Pinpoint the cell where the given text exists, returning its [X, Y] midpoint coordinate. 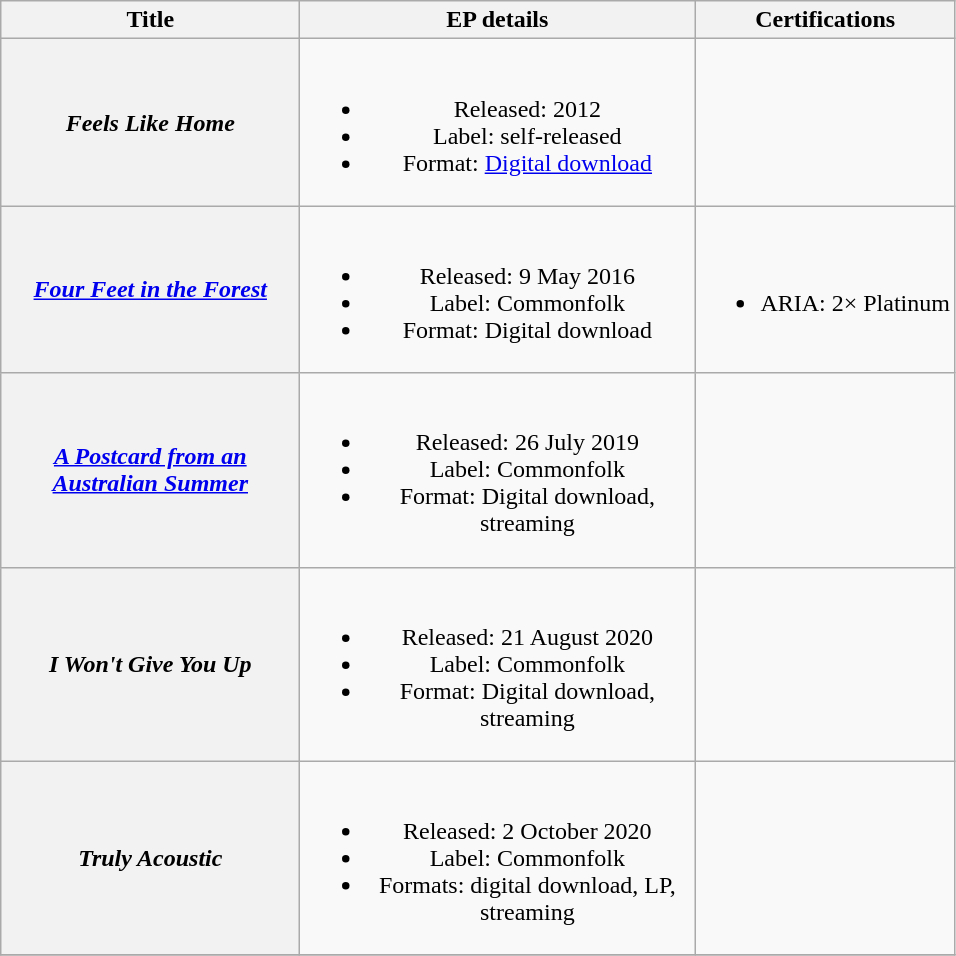
Released: 21 August 2020Label: CommonfolkFormat: Digital download, streaming [498, 664]
Title [150, 20]
Truly Acoustic [150, 858]
Released: 2012Label: self-releasedFormat: Digital download [498, 122]
Released: 26 July 2019Label: CommonfolkFormat: Digital download, streaming [498, 470]
EP details [498, 20]
I Won't Give You Up [150, 664]
A Postcard from an Australian Summer [150, 470]
Feels Like Home [150, 122]
Released: 9 May 2016Label: CommonfolkFormat: Digital download [498, 290]
Four Feet in the Forest [150, 290]
ARIA: 2× Platinum [826, 290]
Released: 2 October 2020Label: CommonfolkFormats: digital download, LP, streaming [498, 858]
Certifications [826, 20]
